Find where the given text appears and provide that cell's center as [x, y] coordinate. 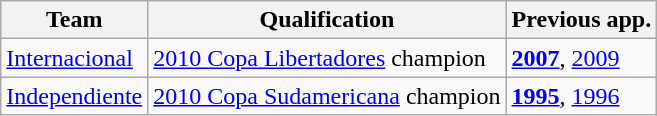
2010 Copa Libertadores champion [327, 58]
2007, 2009 [582, 58]
Qualification [327, 20]
2010 Copa Sudamericana champion [327, 96]
Team [74, 20]
Independiente [74, 96]
1995, 1996 [582, 96]
Internacional [74, 58]
Previous app. [582, 20]
